Determine the [x, y] coordinate at the center of the cell enclosing the given text.  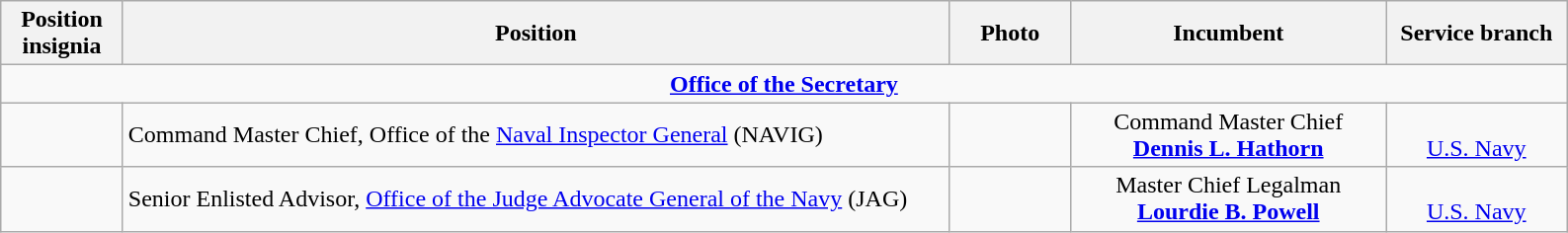
Command Master ChiefDennis L. Hathorn [1229, 134]
Position [536, 34]
Service branch [1476, 34]
Position insignia [62, 34]
Incumbent [1229, 34]
Command Master Chief, Office of the Naval Inspector General (NAVIG) [536, 134]
Senior Enlisted Advisor, Office of the Judge Advocate General of the Navy (JAG) [536, 199]
Office of the Secretary [784, 84]
Master Chief LegalmanLourdie B. Powell [1229, 199]
Photo [1010, 34]
